Output the (X, Y) coordinate of the center of the cell containing the given text.  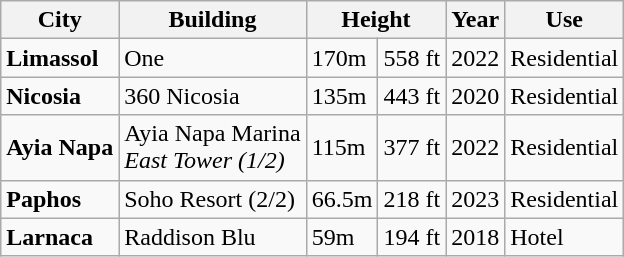
Year (476, 20)
135m (342, 96)
443 ft (412, 96)
Raddison Blu (212, 237)
Paphos (60, 199)
Height (376, 20)
360 Nicosia (212, 96)
City (60, 20)
558 ft (412, 58)
Building (212, 20)
Use (564, 20)
194 ft (412, 237)
59m (342, 237)
Nicosia (60, 96)
Larnaca (60, 237)
218 ft (412, 199)
Hotel (564, 237)
170m (342, 58)
2018 (476, 237)
2020 (476, 96)
Ayia Napa (60, 148)
Ayia Napa MarinaEast Tower (1/2) (212, 148)
Limassol (60, 58)
One (212, 58)
115m (342, 148)
2023 (476, 199)
Soho Resort (2/2) (212, 199)
66.5m (342, 199)
377 ft (412, 148)
